Identify which cell holds the provided text, then report its [X, Y] central coordinate. 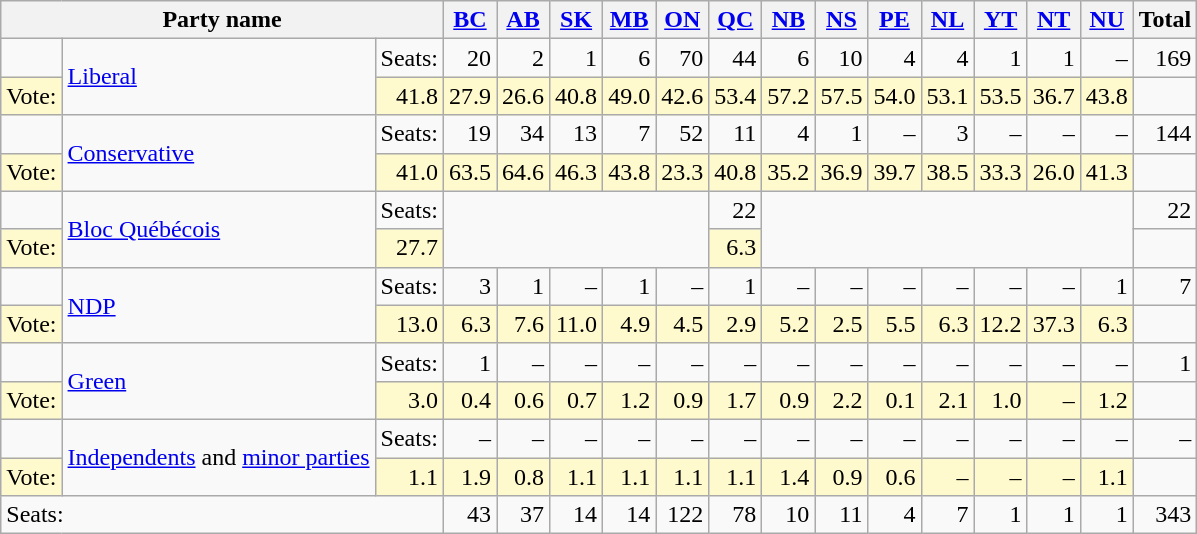
2.5 [842, 324]
42.6 [682, 96]
0.8 [522, 477]
Total [1165, 20]
27.7 [409, 248]
144 [1165, 134]
53.5 [1000, 96]
38.5 [948, 172]
Conservative [218, 153]
5.5 [894, 324]
3.0 [409, 400]
26.0 [1054, 172]
PE [894, 20]
12.2 [1000, 324]
23.3 [682, 172]
169 [1165, 58]
QC [736, 20]
11.0 [576, 324]
1.0 [1000, 400]
5.2 [788, 324]
78 [736, 515]
19 [470, 134]
41.3 [1106, 172]
ON [682, 20]
41.0 [409, 172]
Independents and minor parties [218, 457]
Liberal [218, 77]
36.9 [842, 172]
43 [470, 515]
MB [630, 20]
NL [948, 20]
NDP [218, 305]
NS [842, 20]
41.8 [409, 96]
2 [522, 58]
7.6 [522, 324]
4.5 [682, 324]
39.7 [894, 172]
Party name [222, 20]
343 [1165, 515]
54.0 [894, 96]
0.4 [470, 400]
Bloc Québécois [218, 229]
37.3 [1054, 324]
44 [736, 58]
NB [788, 20]
36.7 [1054, 96]
0.1 [894, 400]
122 [682, 515]
64.6 [522, 172]
13 [576, 134]
63.5 [470, 172]
52 [682, 134]
BC [470, 20]
46.3 [576, 172]
37 [522, 515]
57.2 [788, 96]
2.2 [842, 400]
35.2 [788, 172]
2.9 [736, 324]
20 [470, 58]
Green [218, 381]
NT [1054, 20]
34 [522, 134]
SK [576, 20]
AB [522, 20]
NU [1106, 20]
27.9 [470, 96]
1.4 [788, 477]
26.6 [522, 96]
53.4 [736, 96]
2.1 [948, 400]
33.3 [1000, 172]
57.5 [842, 96]
YT [1000, 20]
13.0 [409, 324]
53.1 [948, 96]
1.7 [736, 400]
0.7 [576, 400]
1.9 [470, 477]
4.9 [630, 324]
70 [682, 58]
49.0 [630, 96]
